For the text-containing cell, return its midpoint in (x, y) coordinate format. 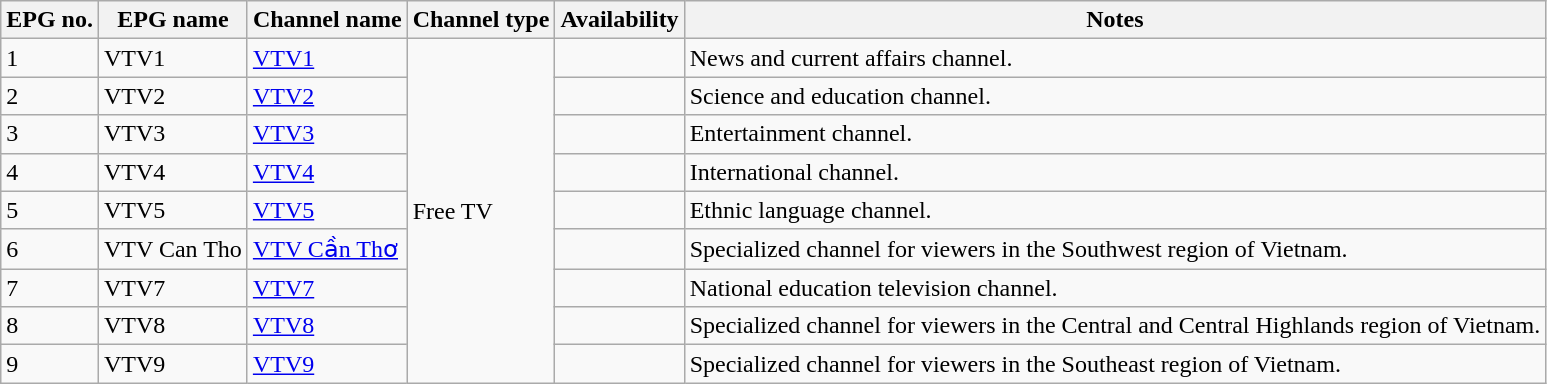
Specialized channel for viewers in the Southwest region of Vietnam. (1115, 249)
8 (50, 326)
EPG name (174, 20)
Ethnic language channel. (1115, 210)
National education television channel. (1115, 288)
2 (50, 96)
7 (50, 288)
5 (50, 210)
Notes (1115, 20)
Availability (620, 20)
Specialized channel for viewers in the Central and Central Highlands region of Vietnam. (1115, 326)
VTV Cần Thơ (327, 249)
1 (50, 58)
VTV Can Tho (174, 249)
Entertainment channel. (1115, 134)
Specialized channel for viewers in the Southeast region of Vietnam. (1115, 364)
3 (50, 134)
Free TV (481, 211)
Science and education channel. (1115, 96)
News and current affairs channel. (1115, 58)
4 (50, 172)
EPG no. (50, 20)
6 (50, 249)
9 (50, 364)
International channel. (1115, 172)
Channel name (327, 20)
Channel type (481, 20)
